Locate the cell with the specified text and output its (x, y) center coordinate. 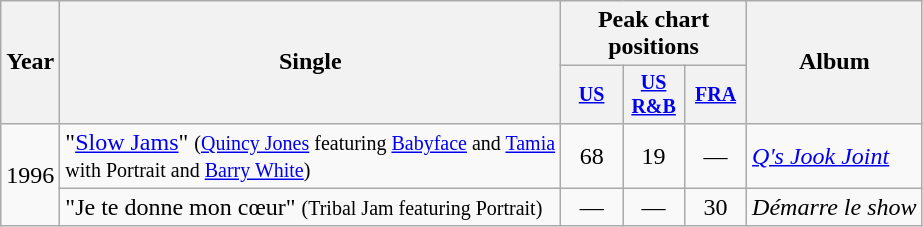
Year (30, 62)
Q's Jook Joint (835, 156)
"Slow Jams" (Quincy Jones featuring Babyface and Tamiawith Portrait and Barry White) (310, 156)
Démarre le show (835, 207)
Single (310, 62)
US (592, 94)
USR&B (654, 94)
68 (592, 156)
FRA (716, 94)
"Je te donne mon cœur" (Tribal Jam featuring Portrait) (310, 207)
19 (654, 156)
30 (716, 207)
Peak chart positions (654, 34)
Album (835, 62)
1996 (30, 174)
